Determine the (X, Y) coordinate at the center of the cell enclosing the given text.  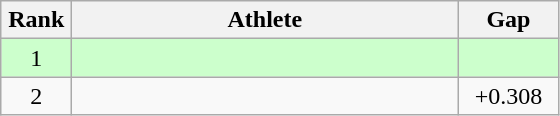
Gap (508, 20)
Athlete (265, 20)
1 (36, 58)
2 (36, 96)
+0.308 (508, 96)
Rank (36, 20)
